Detect which cell encompasses the target text, then output its [X, Y] center coordinate. 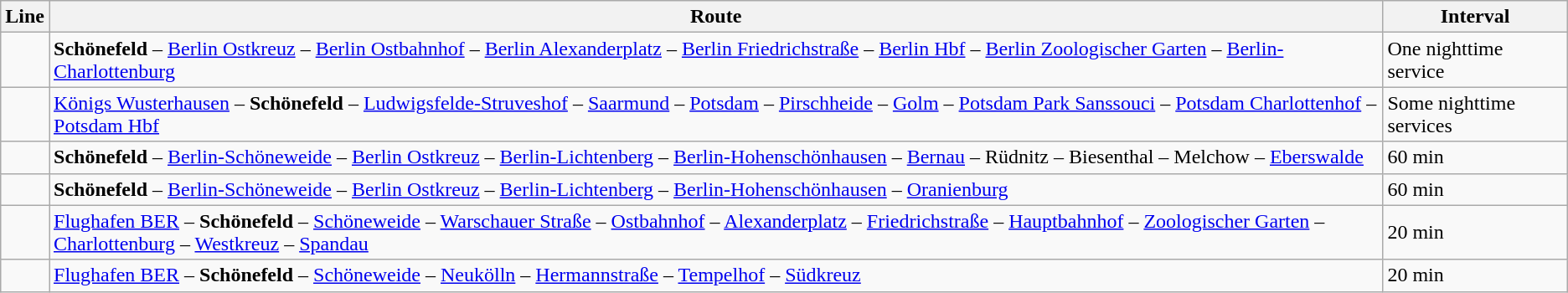
Schönefeld – Berlin-Schöneweide – Berlin Ostkreuz – Berlin-Lichtenberg – Berlin-Hohenschönhausen – Oranienburg [715, 189]
Flughafen BER – Schönefeld – Schöneweide – Neukölln – Hermannstraße – Tempelhof – Südkreuz [715, 275]
One nighttime service [1475, 60]
Interval [1475, 17]
Some nighttime services [1475, 114]
Route [715, 17]
Line [25, 17]
